Extract the (X, Y) coordinate from the center of the cell holding the provided text.  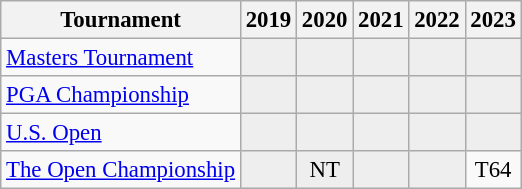
2022 (437, 20)
Tournament (121, 20)
U.S. Open (121, 133)
T64 (493, 170)
NT (325, 170)
PGA Championship (121, 95)
2023 (493, 20)
Masters Tournament (121, 58)
2019 (268, 20)
The Open Championship (121, 170)
2020 (325, 20)
2021 (381, 20)
